For the text-containing cell, return its midpoint in (X, Y) coordinate format. 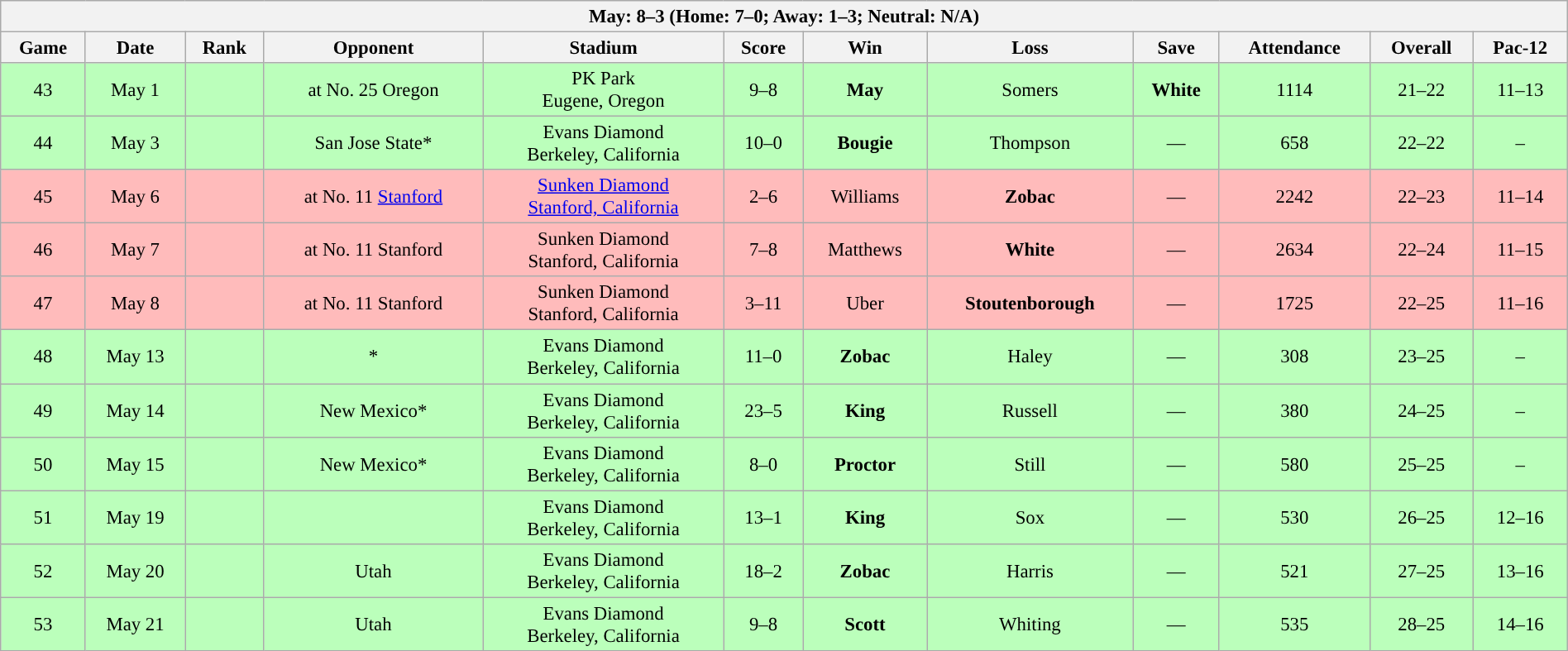
25–25 (1421, 463)
May: 8–3 (Home: 7–0; Away: 1–3; Neutral: N/A) (784, 17)
21–22 (1421, 89)
May 19 (135, 518)
53 (43, 624)
Russell (1030, 410)
13–16 (1520, 571)
13–1 (763, 518)
18–2 (763, 571)
Pac-12 (1520, 47)
27–25 (1421, 571)
45 (43, 197)
23–25 (1421, 357)
2242 (1294, 197)
43 (43, 89)
22–23 (1421, 197)
Loss (1030, 47)
22–24 (1421, 250)
Matthews (865, 250)
Rank (225, 47)
Proctor (865, 463)
22–22 (1421, 144)
3–11 (763, 303)
2634 (1294, 250)
Scott (865, 624)
49 (43, 410)
535 (1294, 624)
308 (1294, 357)
50 (43, 463)
Win (865, 47)
May 3 (135, 144)
12–16 (1520, 518)
Somers (1030, 89)
Harris (1030, 571)
May 1 (135, 89)
1114 (1294, 89)
Game (43, 47)
14–16 (1520, 624)
May (865, 89)
48 (43, 357)
Opponent (374, 47)
Williams (865, 197)
52 (43, 571)
23–5 (763, 410)
22–25 (1421, 303)
Bougie (865, 144)
Overall (1421, 47)
at No. 25 Oregon (374, 89)
2–6 (763, 197)
380 (1294, 410)
530 (1294, 518)
May 21 (135, 624)
11–0 (763, 357)
28–25 (1421, 624)
521 (1294, 571)
Date (135, 47)
26–25 (1421, 518)
11–15 (1520, 250)
46 (43, 250)
May 13 (135, 357)
Haley (1030, 357)
Attendance (1294, 47)
Sox (1030, 518)
1725 (1294, 303)
May 20 (135, 571)
San Jose State* (374, 144)
47 (43, 303)
8–0 (763, 463)
11–16 (1520, 303)
Stoutenborough (1030, 303)
May 6 (135, 197)
May 8 (135, 303)
44 (43, 144)
Still (1030, 463)
580 (1294, 463)
51 (43, 518)
* (374, 357)
Save (1176, 47)
May 14 (135, 410)
Uber (865, 303)
May 15 (135, 463)
24–25 (1421, 410)
Whiting (1030, 624)
Thompson (1030, 144)
Score (763, 47)
PK ParkEugene, Oregon (604, 89)
11–14 (1520, 197)
11–13 (1520, 89)
May 7 (135, 250)
658 (1294, 144)
10–0 (763, 144)
7–8 (763, 250)
Stadium (604, 47)
